Scan for the cell matching the given text and deliver its [X, Y] coordinate at center. 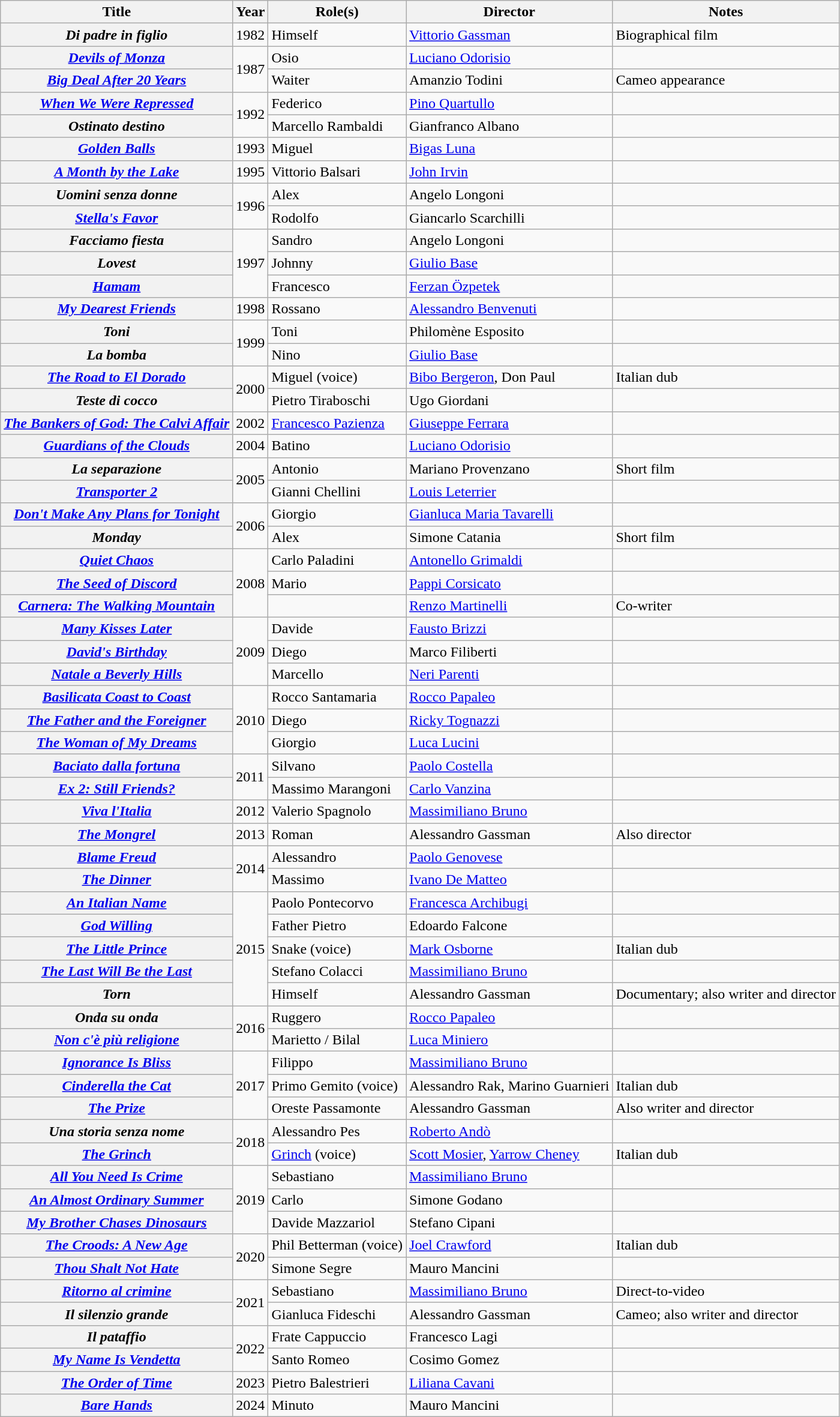
1996 [251, 206]
1987 [251, 69]
Fausto Brizzi [509, 628]
2016 [251, 1029]
2000 [251, 389]
Cinderella the Cat [116, 1086]
2011 [251, 777]
The Last Will Be the Last [116, 971]
Snake (voice) [337, 948]
Liliana Cavani [509, 1382]
An Italian Name [116, 903]
A Month by the Lake [116, 172]
Gianluca Maria Tavarelli [509, 514]
1993 [251, 149]
2021 [251, 1302]
Direct-to-video [726, 1291]
Phil Betterman (voice) [337, 1245]
1995 [251, 172]
Simone Segre [337, 1268]
2002 [251, 423]
Don't Make Any Plans for Tonight [116, 514]
Roman [337, 834]
Una storia senza nome [116, 1131]
Alessandro Pes [337, 1131]
Scott Mosier, Yarrow Cheney [509, 1154]
Francesco Pazienza [337, 423]
Stefano Cipani [509, 1223]
Rossano [337, 309]
Il silenzio grande [116, 1314]
Non c'è più religione [116, 1040]
Baciato dalla fortuna [116, 766]
Miguel [337, 149]
Gianni Chellini [337, 492]
Notes [726, 12]
Bigas Luna [509, 149]
Nino [337, 355]
2017 [251, 1086]
Bibo Bergeron, Don Paul [509, 378]
The Prize [116, 1109]
2019 [251, 1200]
Co-writer [726, 606]
2015 [251, 948]
Father Pietro [337, 925]
Giancarlo Scarchilli [509, 217]
Silvano [337, 766]
Ferzan Özpetek [509, 286]
Amanzio Todini [509, 80]
Frate Cappuccio [337, 1337]
Roberto Andò [509, 1131]
Alessandro Rak, Marino Guarnieri [509, 1086]
Di padre in figlio [116, 35]
Rocco Santamaria [337, 697]
Luca Lucini [509, 743]
Giuseppe Ferrara [509, 423]
Title [116, 12]
Director [509, 12]
1997 [251, 263]
Big Deal After 20 Years [116, 80]
Primo Gemito (voice) [337, 1086]
Pappi Corsicato [509, 583]
Biographical film [726, 35]
The Seed of Discord [116, 583]
Uomini senza donne [116, 194]
Francesca Archibugi [509, 903]
2006 [251, 526]
2014 [251, 868]
Edoardo Falcone [509, 925]
Bare Hands [116, 1406]
Carlo [337, 1200]
My Dearest Friends [116, 309]
Also writer and director [726, 1109]
The Father and the Foreigner [116, 720]
1998 [251, 309]
2022 [251, 1348]
Marcello [337, 675]
Blame Freud [116, 857]
Natale a Beverly Hills [116, 675]
1999 [251, 343]
The Grinch [116, 1154]
Valerio Spagnolo [337, 811]
Torn [116, 994]
Quiet Chaos [116, 560]
Facciamo fiesta [116, 240]
Ugo Giordani [509, 400]
Gianfranco Albano [509, 126]
Stella's Favor [116, 217]
Hamam [116, 286]
Batino [337, 446]
2024 [251, 1406]
Devils of Monza [116, 58]
2004 [251, 446]
Year [251, 12]
David's Birthday [116, 651]
1982 [251, 35]
Onda su onda [116, 1017]
When We Were Repressed [116, 103]
1992 [251, 115]
Ex 2: Still Friends? [116, 789]
Ruggero [337, 1017]
Lovest [116, 263]
2009 [251, 651]
Carnera: The Walking Mountain [116, 606]
2012 [251, 811]
Marcello Rambaldi [337, 126]
Waiter [337, 80]
An Almost Ordinary Summer [116, 1200]
Ritorno al crimine [116, 1291]
Teste di cocco [116, 400]
The Bankers of God: The Calvi Affair [116, 423]
John Irvin [509, 172]
Also director [726, 834]
Philomène Esposito [509, 332]
Mario [337, 583]
Ivano De Matteo [509, 880]
Santo Romeo [337, 1359]
Johnny [337, 263]
Pietro Tiraboschi [337, 400]
The Little Prince [116, 948]
2020 [251, 1257]
The Woman of My Dreams [116, 743]
Cameo; also writer and director [726, 1314]
2005 [251, 480]
Federico [337, 103]
Mariano Provenzano [509, 469]
Marietto / Bilal [337, 1040]
Vittorio Gassman [509, 35]
Neri Parenti [509, 675]
Alessandro Benvenuti [509, 309]
Antonello Grimaldi [509, 560]
La separazione [116, 469]
The Dinner [116, 880]
Mark Osborne [509, 948]
Alessandro [337, 857]
Massimo Marangoni [337, 789]
2013 [251, 834]
Massimo [337, 880]
Sandro [337, 240]
Paolo Costella [509, 766]
Documentary; also writer and director [726, 994]
2023 [251, 1382]
Cosimo Gomez [509, 1359]
Pietro Balestrieri [337, 1382]
Joel Crawford [509, 1245]
Rodolfo [337, 217]
Guardians of the Clouds [116, 446]
2008 [251, 583]
Miguel (voice) [337, 378]
2018 [251, 1143]
Basilicata Coast to Coast [116, 697]
The Road to El Dorado [116, 378]
Grinch (voice) [337, 1154]
Oreste Passamonte [337, 1109]
Ignorance Is Bliss [116, 1063]
The Order of Time [116, 1382]
2010 [251, 720]
God Willing [116, 925]
Viva l'Italia [116, 811]
Minuto [337, 1406]
Antonio [337, 469]
Francesco Lagi [509, 1337]
Many Kisses Later [116, 628]
Luca Miniero [509, 1040]
Gianluca Fideschi [337, 1314]
Ricky Tognazzi [509, 720]
Francesco [337, 286]
Cameo appearance [726, 80]
Davide Mazzariol [337, 1223]
Transporter 2 [116, 492]
Filippo [337, 1063]
My Name Is Vendetta [116, 1359]
Simone Catania [509, 537]
Carlo Vanzina [509, 789]
My Brother Chases Dinosaurs [116, 1223]
Davide [337, 628]
Osio [337, 58]
Paolo Pontecorvo [337, 903]
Role(s) [337, 12]
Golden Balls [116, 149]
All You Need Is Crime [116, 1177]
Louis Leterrier [509, 492]
Stefano Colacci [337, 971]
Monday [116, 537]
Pino Quartullo [509, 103]
Il pataffio [116, 1337]
The Croods: A New Age [116, 1245]
Carlo Paladini [337, 560]
Ostinato destino [116, 126]
Simone Godano [509, 1200]
Marco Filiberti [509, 651]
The Mongrel [116, 834]
Renzo Martinelli [509, 606]
Vittorio Balsari [337, 172]
Thou Shalt Not Hate [116, 1268]
La bomba [116, 355]
Paolo Genovese [509, 857]
